Search for the cell housing the specified text and yield its (X, Y) center coordinate. 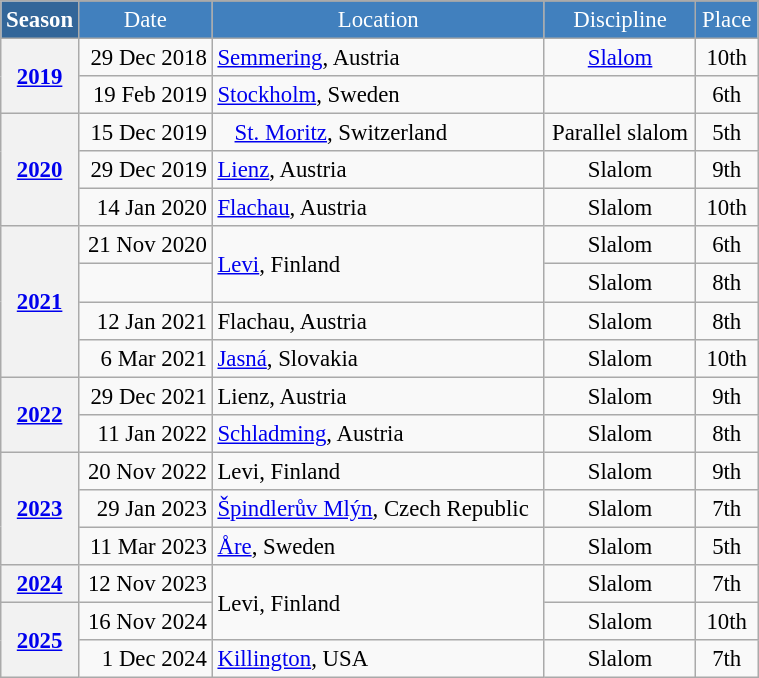
Åre, Sweden (378, 546)
2020 (40, 170)
29 Dec 2019 (145, 170)
Discipline (620, 20)
11 Mar 2023 (145, 546)
15 Dec 2019 (145, 133)
Date (145, 20)
2021 (40, 301)
12 Nov 2023 (145, 584)
Season (40, 20)
12 Jan 2021 (145, 321)
2022 (40, 414)
20 Nov 2022 (145, 471)
16 Nov 2024 (145, 621)
Jasná, Slovakia (378, 358)
19 Feb 2019 (145, 95)
Semmering, Austria (378, 58)
2019 (40, 76)
Schladming, Austria (378, 433)
Killington, USA (378, 659)
Špindlerův Mlýn, Czech Republic (378, 509)
2024 (40, 584)
Parallel slalom (620, 133)
11 Jan 2022 (145, 433)
29 Dec 2021 (145, 396)
14 Jan 2020 (145, 208)
6 Mar 2021 (145, 358)
2023 (40, 508)
St. Moritz, Switzerland (378, 133)
21 Nov 2020 (145, 245)
29 Jan 2023 (145, 509)
Place (727, 20)
Stockholm, Sweden (378, 95)
29 Dec 2018 (145, 58)
2025 (40, 640)
Location (378, 20)
1 Dec 2024 (145, 659)
